Locate the cell with the specified text and output its [x, y] center coordinate. 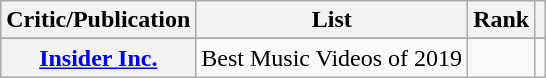
Rank [502, 20]
List [332, 20]
Best Music Videos of 2019 [332, 58]
Critic/Publication [98, 20]
Insider Inc. [98, 58]
